Search for the cell housing the specified text and yield its (X, Y) center coordinate. 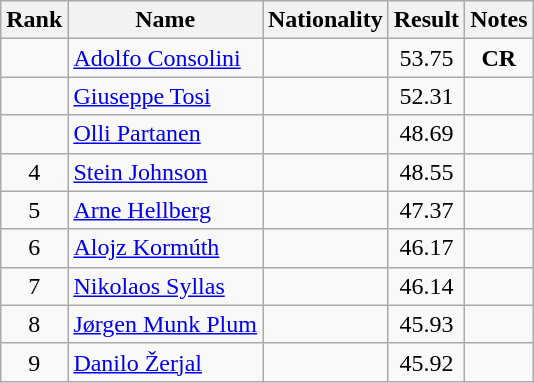
46.14 (426, 286)
47.37 (426, 210)
8 (34, 324)
CR (499, 58)
Nationality (325, 20)
5 (34, 210)
9 (34, 362)
Rank (34, 20)
Name (166, 20)
Notes (499, 20)
Jørgen Munk Plum (166, 324)
46.17 (426, 248)
Alojz Kormúth (166, 248)
Result (426, 20)
7 (34, 286)
4 (34, 172)
Nikolaos Syllas (166, 286)
48.55 (426, 172)
52.31 (426, 96)
48.69 (426, 134)
Arne Hellberg (166, 210)
6 (34, 248)
Adolfo Consolini (166, 58)
45.92 (426, 362)
Danilo Žerjal (166, 362)
53.75 (426, 58)
45.93 (426, 324)
Giuseppe Tosi (166, 96)
Olli Partanen (166, 134)
Stein Johnson (166, 172)
